Pinpoint the cell where the given text exists, returning its (X, Y) midpoint coordinate. 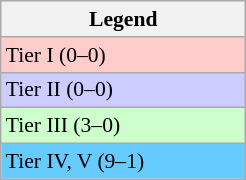
Tier II (0–0) (124, 90)
Legend (124, 19)
Tier IV, V (9–1) (124, 162)
Tier III (3–0) (124, 126)
Tier I (0–0) (124, 55)
